Pinpoint the cell where the given text exists, returning its [X, Y] midpoint coordinate. 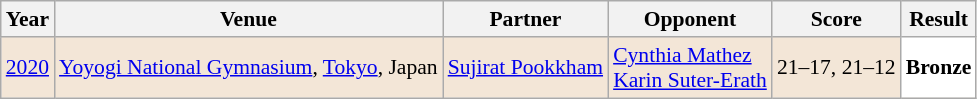
Cynthia Mathez Karin Suter-Erath [690, 68]
Sujirat Pookkham [526, 68]
Score [836, 19]
Partner [526, 19]
21–17, 21–12 [836, 68]
Year [28, 19]
Bronze [939, 68]
Yoyogi National Gymnasium, Tokyo, Japan [248, 68]
Venue [248, 19]
2020 [28, 68]
Result [939, 19]
Opponent [690, 19]
